Extract the [X, Y] coordinate from the center of the cell holding the provided text.  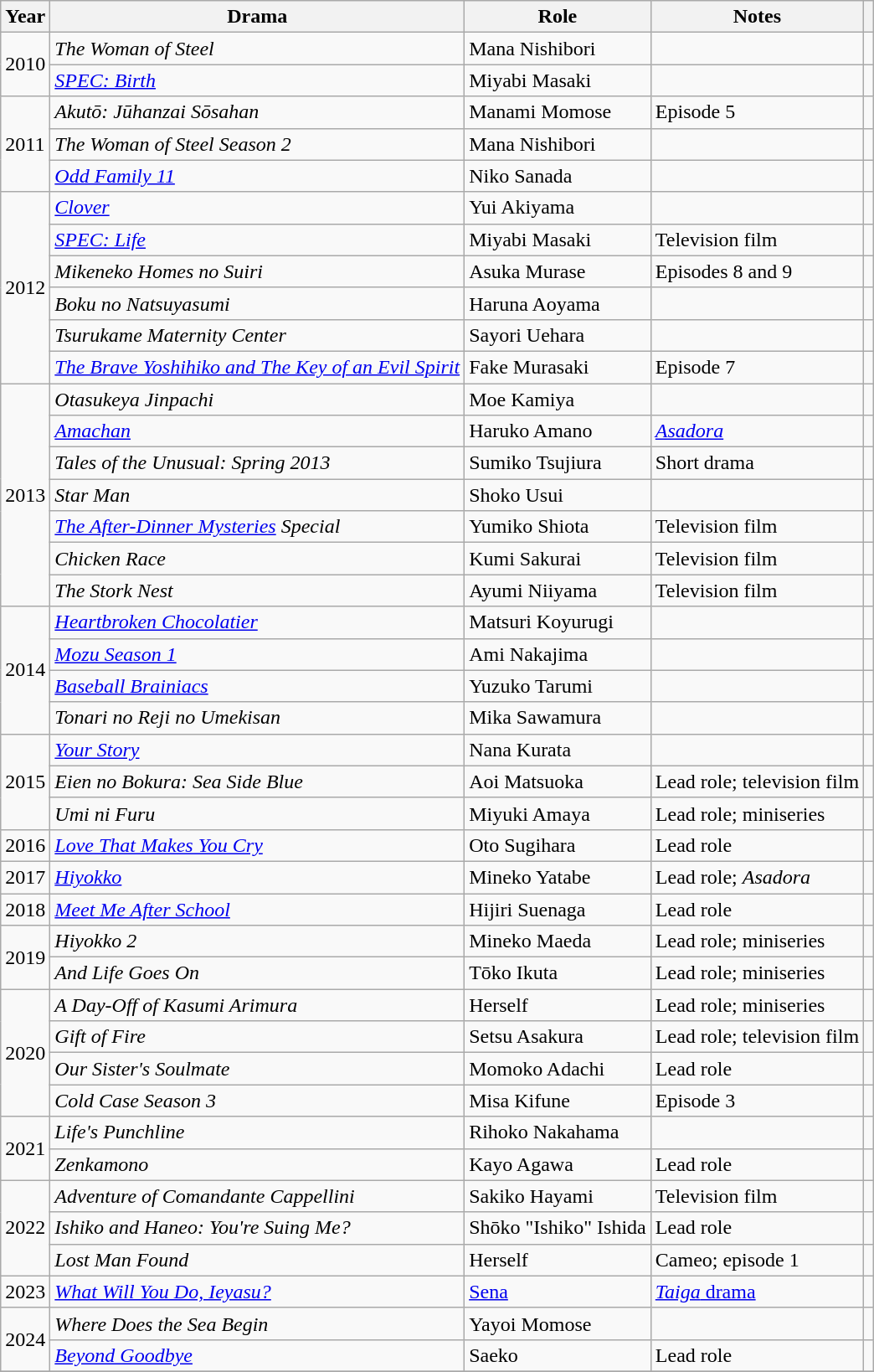
Short drama [757, 463]
Mineko Yatabe [558, 877]
2019 [25, 957]
Sayori Uehara [558, 335]
Boku no Natsuyasumi [258, 303]
Lost Man Found [258, 1260]
2023 [25, 1292]
2021 [25, 1148]
Meet Me After School [258, 909]
Episode 3 [757, 1101]
Setsu Asakura [558, 1037]
Yuzuko Tarumi [558, 686]
The Woman of Steel [258, 49]
Amachan [258, 431]
Episodes 8 and 9 [757, 271]
2012 [25, 287]
Our Sister's Soulmate [258, 1069]
SPEC: Birth [258, 80]
Tōko Ikuta [558, 973]
Mozu Season 1 [258, 654]
Tsurukame Maternity Center [258, 335]
Misa Kifune [558, 1101]
Asuka Murase [558, 271]
The Woman of Steel Season 2 [258, 144]
SPEC: Life [258, 240]
Where Does the Sea Begin [258, 1323]
Rihoko Nakahama [558, 1132]
Kumi Sakurai [558, 559]
Nana Kurata [558, 750]
And Life Goes On [258, 973]
Star Man [258, 495]
Haruko Amano [558, 431]
Ami Nakajima [558, 654]
Haruna Aoyama [558, 303]
Year [25, 17]
Otasukeya Jinpachi [258, 400]
2010 [25, 64]
Umi ni Furu [258, 813]
Tonari no Reji no Umekisan [258, 718]
Life's Punchline [258, 1132]
Shōko "Ishiko" Ishida [558, 1228]
Moe Kamiya [558, 400]
The Brave Yoshihiko and The Key of an Evil Spirit [258, 367]
Ayumi Niiyama [558, 591]
2020 [25, 1053]
Niko Sanada [558, 176]
Ishiko and Haneo: You're Suing Me? [258, 1228]
Fake Murasaki [558, 367]
2014 [25, 670]
Hiyokko [258, 877]
Role [558, 17]
2013 [25, 495]
Sena [558, 1292]
Sakiko Hayami [558, 1196]
Notes [757, 17]
2024 [25, 1339]
Taiga drama [757, 1292]
Aoi Matsuoka [558, 781]
Beyond Goodbye [258, 1355]
Saeko [558, 1355]
2011 [25, 144]
Gift of Fire [258, 1037]
Drama [258, 17]
Mika Sawamura [558, 718]
Zenkamono [258, 1164]
Oto Sugihara [558, 845]
Lead role; Asadora [757, 877]
Chicken Race [258, 559]
Sumiko Tsujiura [558, 463]
Your Story [258, 750]
Manami Momose [558, 112]
Cameo; episode 1 [757, 1260]
The After-Dinner Mysteries Special [258, 527]
Asadora [757, 431]
Kayo Agawa [558, 1164]
Momoko Adachi [558, 1069]
Cold Case Season 3 [258, 1101]
2022 [25, 1228]
Tales of the Unusual: Spring 2013 [258, 463]
2017 [25, 877]
2016 [25, 845]
What Will You Do, Ieyasu? [258, 1292]
Hiyokko 2 [258, 941]
Akutō: Jūhanzai Sōsahan [258, 112]
The Stork Nest [258, 591]
Love That Makes You Cry [258, 845]
Yayoi Momose [558, 1323]
Episode 5 [757, 112]
Mikeneko Homes no Suiri [258, 271]
Eien no Bokura: Sea Side Blue [258, 781]
A Day-Off of Kasumi Arimura [258, 1005]
Yumiko Shiota [558, 527]
Clover [258, 208]
Baseball Brainiacs [258, 686]
Shoko Usui [558, 495]
Mineko Maeda [558, 941]
Odd Family 11 [258, 176]
Yui Akiyama [558, 208]
Heartbroken Chocolatier [258, 622]
2018 [25, 909]
Miyuki Amaya [558, 813]
Matsuri Koyurugi [558, 622]
2015 [25, 781]
Adventure of Comandante Cappellini [258, 1196]
Episode 7 [757, 367]
Hijiri Suenaga [558, 909]
